Provide the (x, y) coordinate of the cell's center where the given text is located.  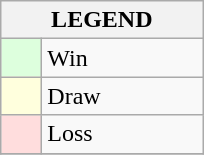
Draw (122, 96)
Win (122, 58)
LEGEND (102, 20)
Loss (122, 134)
